Determine the [x, y] coordinate at the center of the cell enclosing the given text.  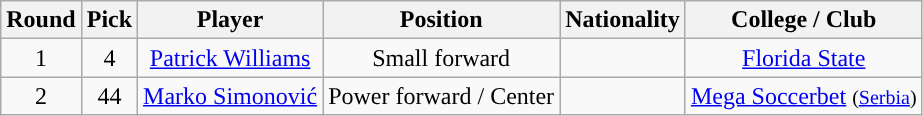
Small forward [442, 58]
Player [230, 20]
Pick [109, 20]
4 [109, 58]
2 [41, 96]
Mega Soccerbet (Serbia) [804, 96]
Nationality [623, 20]
Position [442, 20]
Florida State [804, 58]
Power forward / Center [442, 96]
Round [41, 20]
Marko Simonović [230, 96]
Patrick Williams [230, 58]
College / Club [804, 20]
1 [41, 58]
44 [109, 96]
